Find where the given text appears and provide that cell's center as (x, y) coordinate. 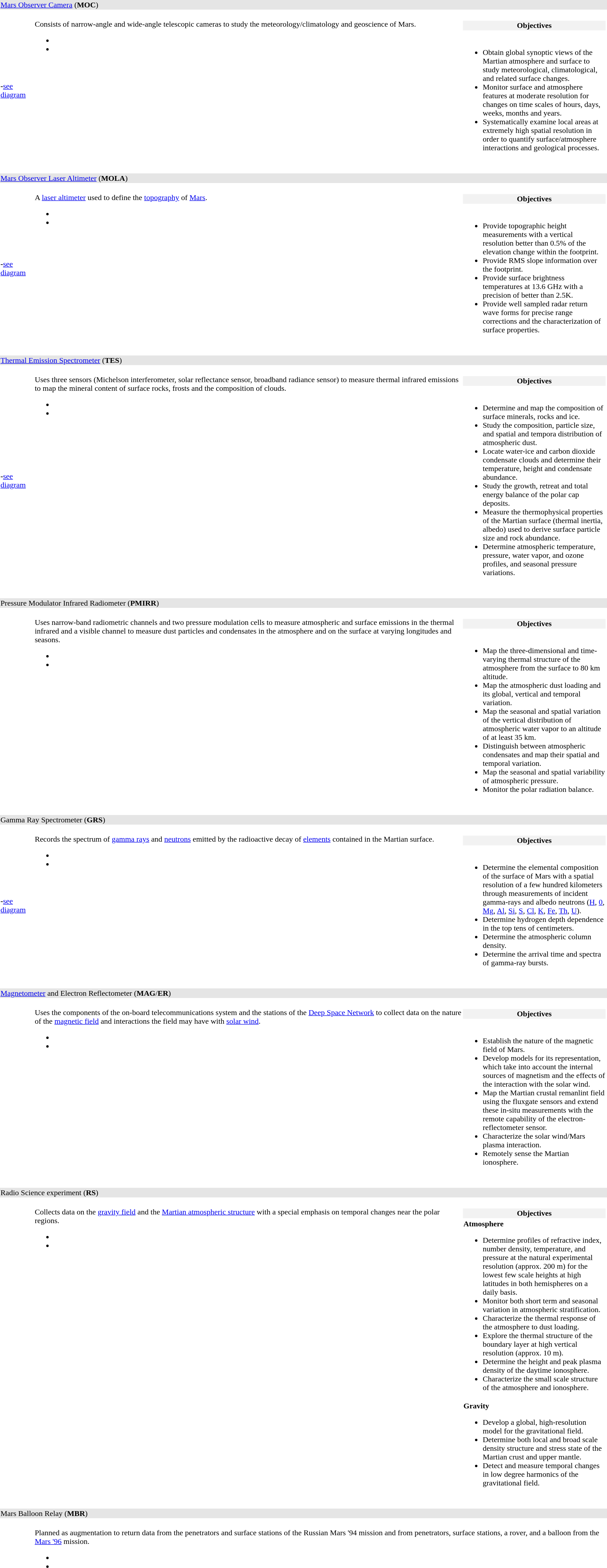
Gamma Ray Spectrometer (GRS) (303, 820)
Radio Science experiment (RS) (303, 1193)
Mars Observer Camera (MOC) (303, 5)
Mars Balloon Relay (MBR) (303, 1513)
Mars Observer Laser Altimeter (MOLA) (303, 178)
Magnetometer and Electron Reflectometer (MAG/ER) (303, 993)
Thermal Emission Spectrometer (TES) (303, 360)
Pressure Modulator Infrared Radiometer (PMIRR) (303, 603)
